Capture the cell that displays the provided text and extract its [x, y] central coordinate. 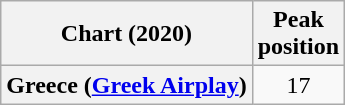
17 [298, 85]
Greece (Greek Airplay) [126, 85]
Chart (2020) [126, 34]
Peakposition [298, 34]
